From the cell containing the given text, extract its center point as (X, Y) coordinate. 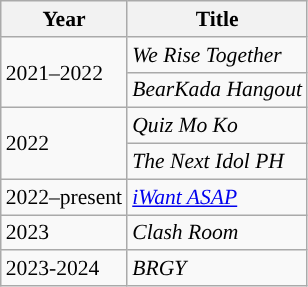
2023-2024 (64, 269)
Year (64, 19)
2022–present (64, 197)
Clash Room (217, 233)
iWant ASAP (217, 197)
We Rise Together (217, 55)
BearKada Hangout (217, 90)
2022 (64, 144)
BRGY (217, 269)
Quiz Mo Ko (217, 126)
The Next Idol PH (217, 162)
2021–2022 (64, 72)
Title (217, 19)
2023 (64, 233)
